From the cell containing the given text, extract its center point as [X, Y] coordinate. 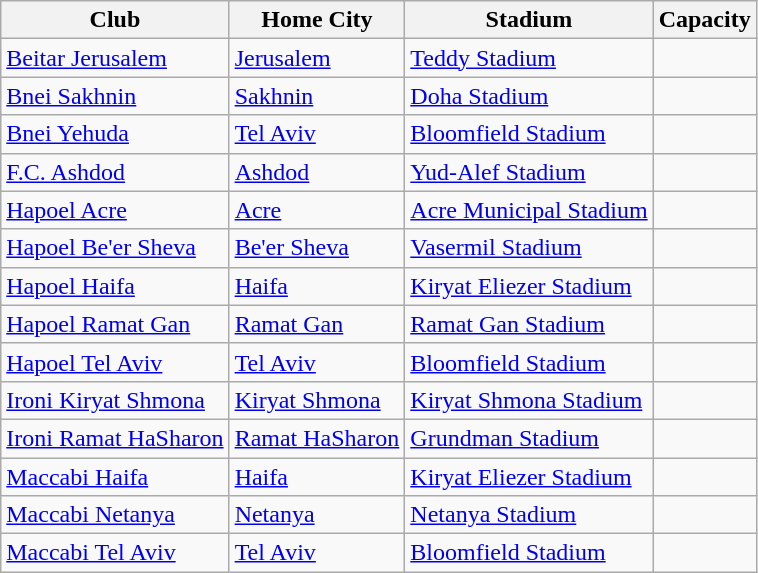
Ramat Gan [317, 324]
Hapoel Tel Aviv [115, 362]
Ashdod [317, 172]
Hapoel Acre [115, 210]
Capacity [704, 20]
Ramat Gan Stadium [529, 324]
Hapoel Haifa [115, 286]
Vasermil Stadium [529, 248]
Be'er Sheva [317, 248]
Teddy Stadium [529, 58]
Hapoel Be'er Sheva [115, 248]
Jerusalem [317, 58]
Ironi Kiryat Shmona [115, 400]
Maccabi Tel Aviv [115, 553]
Bnei Yehuda [115, 134]
Netanya Stadium [529, 515]
Doha Stadium [529, 96]
Netanya [317, 515]
Bnei Sakhnin [115, 96]
Kiryat Shmona Stadium [529, 400]
Stadium [529, 20]
Acre Municipal Stadium [529, 210]
Yud-Alef Stadium [529, 172]
F.C. Ashdod [115, 172]
Ramat HaSharon [317, 438]
Sakhnin [317, 96]
Home City [317, 20]
Hapoel Ramat Gan [115, 324]
Ironi Ramat HaSharon [115, 438]
Kiryat Shmona [317, 400]
Club [115, 20]
Beitar Jerusalem [115, 58]
Grundman Stadium [529, 438]
Maccabi Haifa [115, 477]
Maccabi Netanya [115, 515]
Acre [317, 210]
